From the cell containing the given text, extract its center point as (x, y) coordinate. 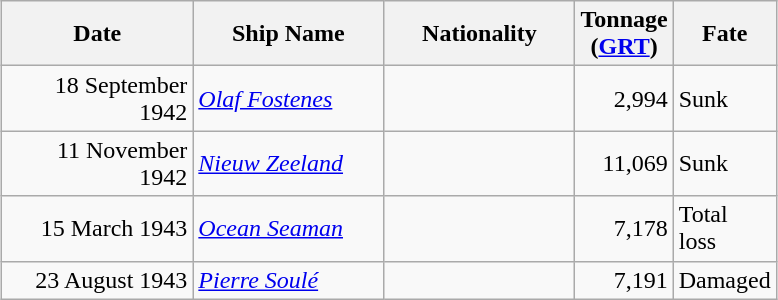
23 August 1943 (98, 280)
Ship Name (288, 34)
Pierre Soulé (288, 280)
Damaged (724, 280)
7,191 (624, 280)
15 March 1943 (98, 228)
Nationality (480, 34)
Date (98, 34)
Total loss (724, 228)
Fate (724, 34)
11 November 1942 (98, 164)
2,994 (624, 98)
Olaf Fostenes (288, 98)
Ocean Seaman (288, 228)
Nieuw Zeeland (288, 164)
18 September 1942 (98, 98)
Tonnage (GRT) (624, 34)
11,069 (624, 164)
7,178 (624, 228)
